Detect which cell encompasses the target text, then output its (x, y) center coordinate. 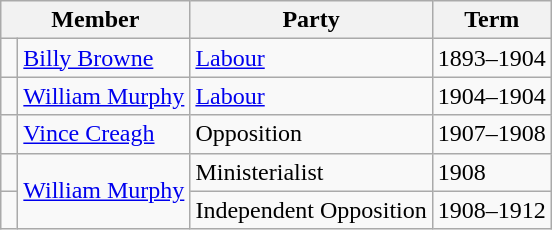
1904–1904 (492, 96)
1908–1912 (492, 210)
Opposition (311, 134)
Vince Creagh (104, 134)
1893–1904 (492, 58)
Term (492, 20)
Party (311, 20)
1908 (492, 172)
Member (96, 20)
1907–1908 (492, 134)
Billy Browne (104, 58)
Ministerialist (311, 172)
Independent Opposition (311, 210)
